Detect which cell encompasses the target text, then output its [x, y] center coordinate. 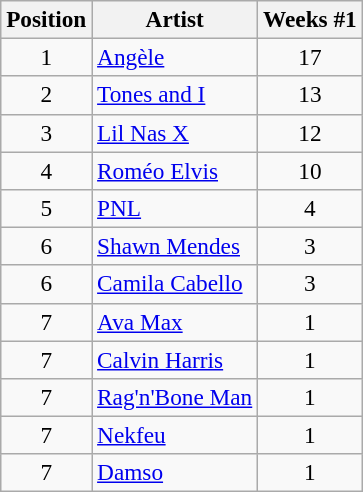
Roméo Elvis [175, 170]
Lil Nas X [175, 133]
Calvin Harris [175, 359]
Tones and I [175, 95]
Rag'n'Bone Man [175, 397]
12 [310, 133]
Damso [175, 473]
Angèle [175, 57]
Shawn Mendes [175, 246]
10 [310, 170]
13 [310, 95]
Artist [175, 19]
Weeks #1 [310, 19]
Camila Cabello [175, 284]
PNL [175, 208]
5 [46, 208]
2 [46, 95]
Nekfeu [175, 435]
Position [46, 19]
Ava Max [175, 322]
17 [310, 57]
